Determine the [X, Y] coordinate at the center of the cell enclosing the given text.  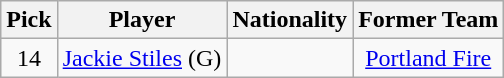
14 [29, 58]
Nationality [290, 20]
Pick [29, 20]
Player [142, 20]
Jackie Stiles (G) [142, 58]
Former Team [428, 20]
Portland Fire [428, 58]
